Determine the (x, y) coordinate at the center of the cell enclosing the given text.  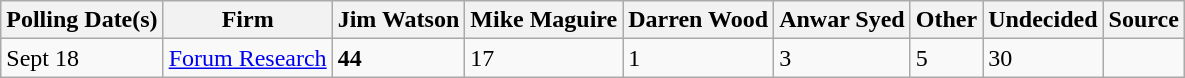
17 (544, 58)
30 (1043, 58)
Source (1144, 20)
3 (842, 58)
Sept 18 (82, 58)
Firm (248, 20)
Polling Date(s) (82, 20)
Darren Wood (698, 20)
Forum Research (248, 58)
Other (946, 20)
Jim Watson (398, 20)
5 (946, 58)
Anwar Syed (842, 20)
44 (398, 58)
1 (698, 58)
Undecided (1043, 20)
Mike Maguire (544, 20)
